Pinpoint the cell where the given text exists, returning its [X, Y] midpoint coordinate. 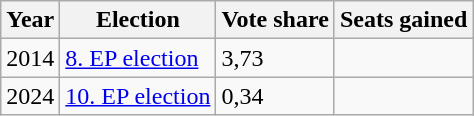
0,34 [275, 96]
10. EP election [138, 96]
Election [138, 20]
3,73 [275, 58]
Seats gained [403, 20]
2024 [30, 96]
8. EP election [138, 58]
Vote share [275, 20]
2014 [30, 58]
Year [30, 20]
